Search for the cell housing the specified text and yield its (X, Y) center coordinate. 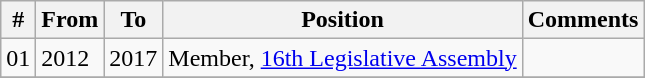
01 (18, 58)
2017 (134, 58)
To (134, 20)
From (70, 20)
Member, 16th Legislative Assembly (342, 58)
Comments (583, 20)
# (18, 20)
2012 (70, 58)
Position (342, 20)
